Output the (X, Y) coordinate of the center of the cell containing the given text.  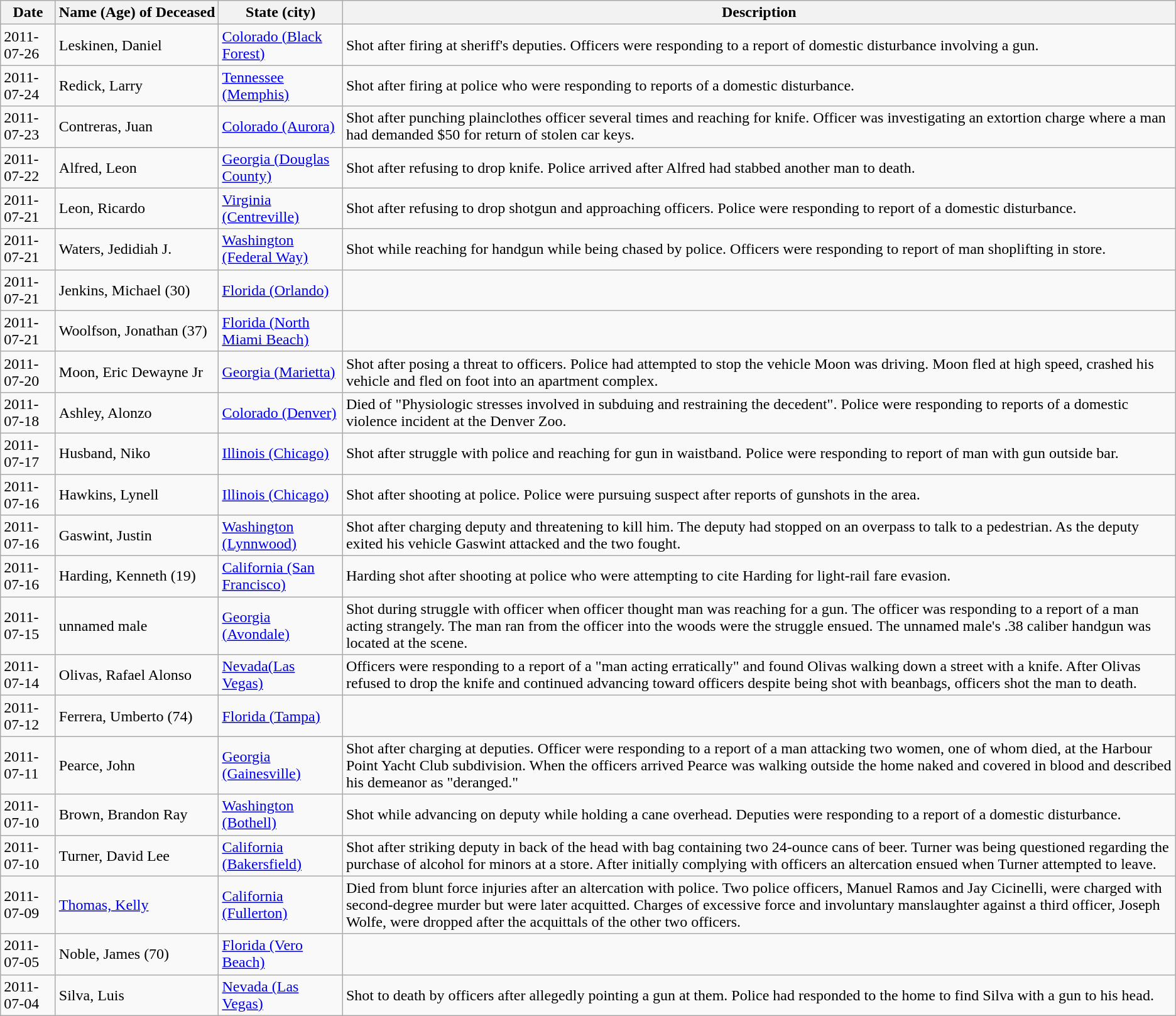
Harding shot after shooting at police who were attempting to cite Harding for light-rail fare evasion. (759, 577)
Georgia (Marietta) (280, 372)
2011-07-12 (28, 716)
Shot after firing at sheriff's deputies. Officers were responding to a report of domestic disturbance involving a gun. (759, 45)
Redick, Larry (137, 85)
Florida (North Miami Beach) (280, 330)
2011-07-23 (28, 127)
Harding, Kenneth (19) (137, 577)
Contreras, Juan (137, 127)
2011-07-09 (28, 905)
Brown, Brandon Ray (137, 814)
Florida (Orlando) (280, 290)
Virginia (Centreville) (280, 209)
Hawkins, Lynell (137, 494)
Thomas, Kelly (137, 905)
Shot after firing at police who were responding to reports of a domestic disturbance. (759, 85)
Alfred, Leon (137, 167)
Shot after struggle with police and reaching for gun in waistband. Police were responding to report of man with gun outside bar. (759, 454)
Name (Age) of Deceased (137, 13)
Shot to death by officers after allegedly pointing a gun at them. Police had responded to the home to find Silva with a gun to his head. (759, 995)
Waters, Jedidiah J. (137, 249)
Georgia (Gainesville) (280, 765)
Shot after refusing to drop knife. Police arrived after Alfred had stabbed another man to death. (759, 167)
Husband, Niko (137, 454)
Description (759, 13)
Ashley, Alonzo (137, 412)
Woolfson, Jonathan (37) (137, 330)
Florida (Tampa) (280, 716)
Florida (Vero Beach) (280, 954)
Moon, Eric Dewayne Jr (137, 372)
Shot after refusing to drop shotgun and approaching officers. Police were responding to report of a domestic disturbance. (759, 209)
Nevada (Las Vegas) (280, 995)
Tennessee (Memphis) (280, 85)
Colorado (Black Forest) (280, 45)
unnamed male (137, 626)
2011-07-04 (28, 995)
Washington (Lynnwood) (280, 535)
2011-07-05 (28, 954)
California (San Francisco) (280, 577)
Shot while advancing on deputy while holding a cane overhead. Deputies were responding to a report of a domestic disturbance. (759, 814)
Olivas, Rafael Alonso (137, 675)
Leon, Ricardo (137, 209)
Georgia (Douglas County) (280, 167)
Georgia (Avondale) (280, 626)
Ferrera, Umberto (74) (137, 716)
Jenkins, Michael (30) (137, 290)
Nevada(Las Vegas) (280, 675)
2011-07-17 (28, 454)
Shot while reaching for handgun while being chased by police. Officers were responding to report of man shoplifting in store. (759, 249)
Gaswint, Justin (137, 535)
2011-07-22 (28, 167)
State (city) (280, 13)
Silva, Luis (137, 995)
Leskinen, Daniel (137, 45)
2011-07-24 (28, 85)
Colorado (Aurora) (280, 127)
California (Bakersfield) (280, 856)
Date (28, 13)
2011-07-14 (28, 675)
2011-07-26 (28, 45)
2011-07-18 (28, 412)
2011-07-15 (28, 626)
Colorado (Denver) (280, 412)
Washington (Federal Way) (280, 249)
Noble, James (70) (137, 954)
Shot after shooting at police. Police were pursuing suspect after reports of gunshots in the area. (759, 494)
Washington (Bothell) (280, 814)
Turner, David Lee (137, 856)
2011-07-20 (28, 372)
California (Fullerton) (280, 905)
2011-07-11 (28, 765)
Pearce, John (137, 765)
